Return the (x, y) coordinate for the center point of the cell that contains the specified text.  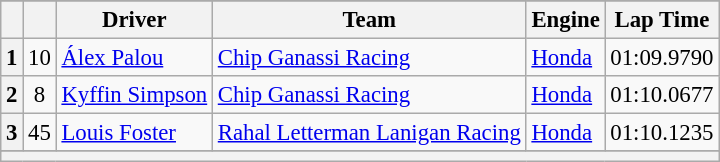
Lap Time (662, 20)
01:10.1235 (662, 133)
Team (369, 20)
2 (12, 95)
Kyffin Simpson (134, 95)
3 (12, 133)
45 (40, 133)
1 (12, 58)
Álex Palou (134, 58)
8 (40, 95)
Engine (566, 20)
10 (40, 58)
Rahal Letterman Lanigan Racing (369, 133)
01:10.0677 (662, 95)
Louis Foster (134, 133)
01:09.9790 (662, 58)
Driver (134, 20)
